Capture the cell that displays the provided text and extract its (X, Y) central coordinate. 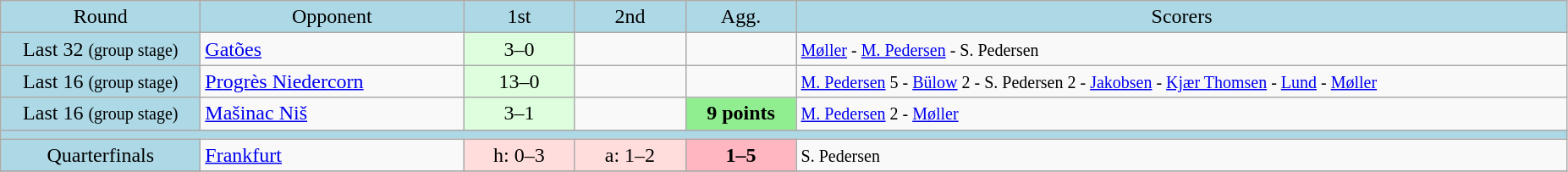
Møller - M. Pedersen - S. Pedersen (1181, 49)
1–5 (741, 155)
2nd (630, 17)
Mašinac Niš (332, 114)
Frankfurt (332, 155)
1st (520, 17)
Gatões (332, 49)
S. Pedersen (1181, 155)
a: 1–2 (630, 155)
Round (101, 17)
13–0 (520, 81)
9 points (741, 114)
M. Pedersen 2 - Møller (1181, 114)
Agg. (741, 17)
Last 32 (group stage) (101, 49)
h: 0–3 (520, 155)
Quarterfinals (101, 155)
3–1 (520, 114)
M. Pedersen 5 - Bülow 2 - S. Pedersen 2 - Jakobsen - Kjær Thomsen - Lund - Møller (1181, 81)
Scorers (1181, 17)
3–0 (520, 49)
Opponent (332, 17)
Progrès Niedercorn (332, 81)
